Find where the given text appears and provide that cell's center as [X, Y] coordinate. 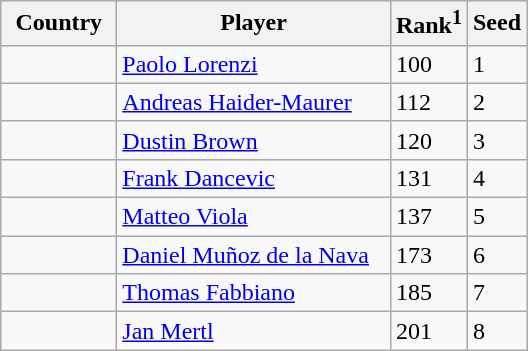
5 [496, 217]
Daniel Muñoz de la Nava [254, 255]
185 [428, 293]
3 [496, 140]
137 [428, 217]
173 [428, 255]
Jan Mertl [254, 331]
Dustin Brown [254, 140]
Paolo Lorenzi [254, 64]
131 [428, 178]
8 [496, 331]
Player [254, 24]
Matteo Viola [254, 217]
Rank1 [428, 24]
Andreas Haider-Maurer [254, 102]
7 [496, 293]
4 [496, 178]
6 [496, 255]
201 [428, 331]
120 [428, 140]
2 [496, 102]
Thomas Fabbiano [254, 293]
112 [428, 102]
1 [496, 64]
Country [59, 24]
Frank Dancevic [254, 178]
Seed [496, 24]
100 [428, 64]
